Return the [x, y] coordinate for the center point of the cell that contains the specified text.  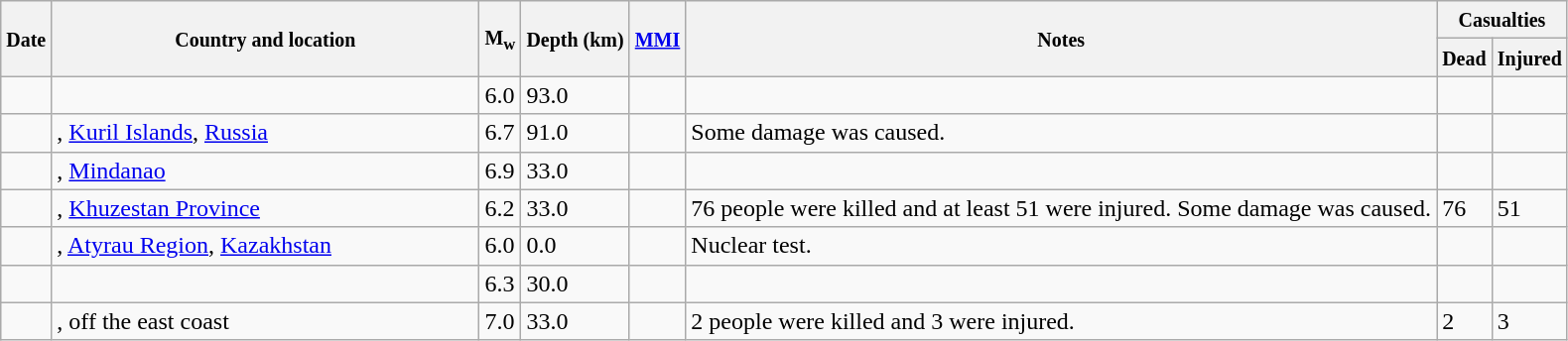
Depth (km) [576, 39]
, Kuril Islands, Russia [266, 133]
6.9 [500, 170]
2 [1465, 321]
Some damage was caused. [1062, 133]
3 [1529, 321]
6.2 [500, 208]
91.0 [576, 133]
2 people were killed and 3 were injured. [1062, 321]
7.0 [500, 321]
Notes [1062, 39]
Dead [1465, 57]
6.7 [500, 133]
76 [1465, 208]
MMI [657, 39]
6.3 [500, 284]
, off the east coast [266, 321]
, Mindanao [266, 170]
0.0 [576, 246]
51 [1529, 208]
Nuclear test. [1062, 246]
Injured [1529, 57]
93.0 [576, 95]
, Atyrau Region, Kazakhstan [266, 246]
Country and location [266, 39]
Mw [500, 39]
Date [26, 39]
, Khuzestan Province [266, 208]
30.0 [576, 284]
76 people were killed and at least 51 were injured. Some damage was caused. [1062, 208]
Casualties [1503, 20]
